Provide the [x, y] coordinate of the cell's center where the given text is located.  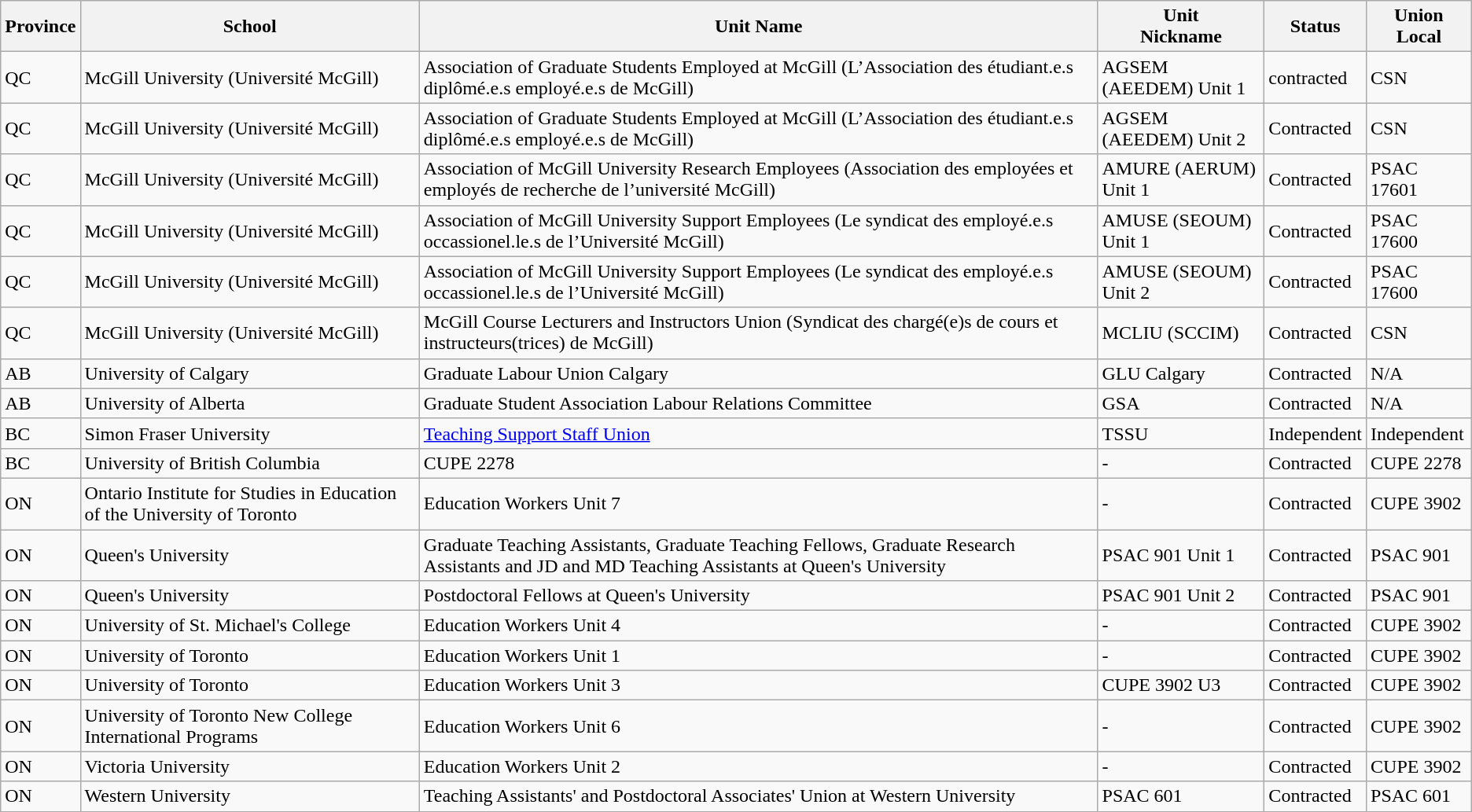
University of Alberta [250, 403]
contracted [1316, 77]
School [250, 27]
Simon Fraser University [250, 433]
Union Local [1419, 27]
Education Workers Unit 6 [758, 726]
Ontario Institute for Studies in Education of the University of Toronto [250, 503]
University of St. Michael's College [250, 626]
PSAC 901 Unit 2 [1181, 596]
PSAC 901 Unit 1 [1181, 555]
GLU Calgary [1181, 373]
University of Toronto New College International Programs [250, 726]
AMUSE (SEOUM) Unit 2 [1181, 281]
TSSU [1181, 433]
AMUSE (SEOUM) Unit 1 [1181, 231]
McGill Course Lecturers and Instructors Union (Syndicat des chargé(e)s de cours et instructeurs(trices) de McGill) [758, 333]
Victoria University [250, 766]
Teaching Support Staff Union [758, 433]
Postdoctoral Fellows at Queen's University [758, 596]
Education Workers Unit 3 [758, 685]
AGSEM (AEEDEM) Unit 2 [1181, 129]
Education Workers Unit 2 [758, 766]
GSA [1181, 403]
Unit Name [758, 27]
Western University [250, 796]
Education Workers Unit 1 [758, 656]
University of British Columbia [250, 463]
UnitNickname [1181, 27]
Teaching Assistants' and Postdoctoral Associates' Union at Western University [758, 796]
Status [1316, 27]
MCLIU (SCCIM) [1181, 333]
CUPE 3902 U3 [1181, 685]
Province [41, 27]
Graduate Student Association Labour Relations Committee [758, 403]
Association of McGill University Research Employees (Association des employées et employés de recherche de l’université McGill) [758, 179]
AMURE (AERUM) Unit 1 [1181, 179]
PSAC 17601 [1419, 179]
University of Calgary [250, 373]
Education Workers Unit 4 [758, 626]
AGSEM (AEEDEM) Unit 1 [1181, 77]
Education Workers Unit 7 [758, 503]
Graduate Teaching Assistants, Graduate Teaching Fellows, Graduate Research Assistants and JD and MD Teaching Assistants at Queen's University [758, 555]
Graduate Labour Union Calgary [758, 373]
